Determine the [x, y] coordinate at the center of the cell enclosing the given text.  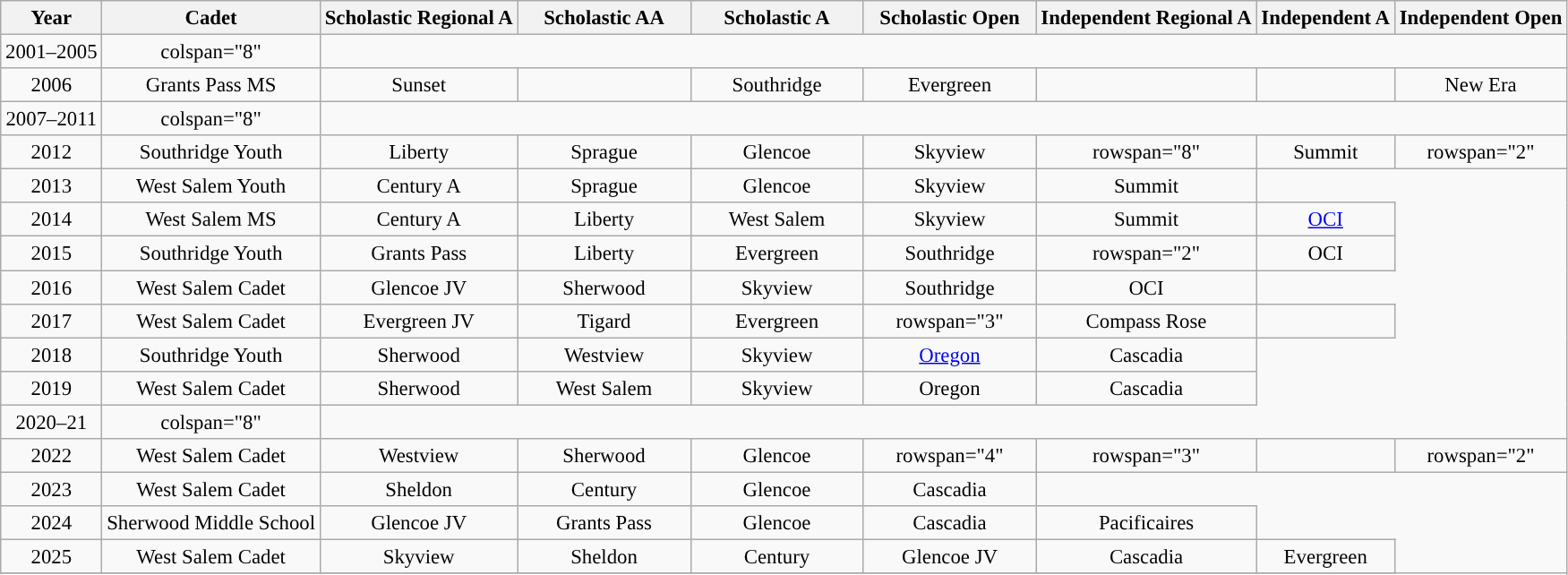
Scholastic Regional A [419, 18]
Year [52, 18]
Scholastic AA [604, 18]
Scholastic A [777, 18]
2001–2005 [52, 52]
Scholastic Open [949, 18]
2014 [52, 219]
2016 [52, 287]
rowspan="8" [1146, 152]
New Era [1480, 85]
2024 [52, 523]
2018 [52, 355]
Sunset [419, 85]
Grants Pass MS [211, 85]
2007–2011 [52, 119]
2022 [52, 456]
2017 [52, 321]
West Salem Youth [211, 186]
West Salem MS [211, 219]
2015 [52, 253]
2025 [52, 556]
Tigard [604, 321]
2023 [52, 489]
2006 [52, 85]
2020–21 [52, 422]
Independent Regional A [1146, 18]
2019 [52, 388]
Sherwood Middle School [211, 523]
Evergreen JV [419, 321]
2012 [52, 152]
rowspan="4" [949, 456]
Cadet [211, 18]
Independent Open [1480, 18]
Compass Rose [1146, 321]
Independent A [1325, 18]
Pacificaires [1146, 523]
2013 [52, 186]
